For the text-containing cell, return its midpoint in (X, Y) coordinate format. 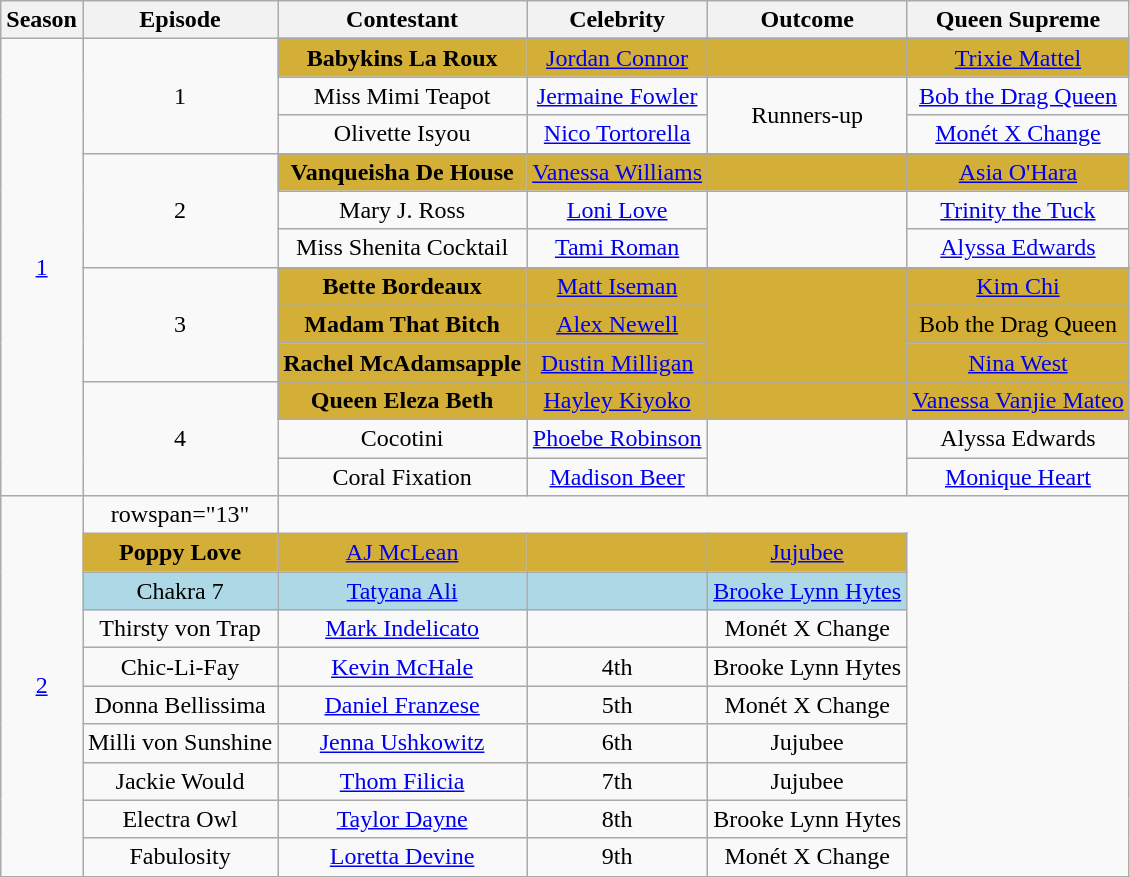
Madison Beer (618, 477)
Jordan Connor (618, 58)
9th (618, 857)
Daniel Franzese (402, 705)
Hayley Kiyoko (618, 400)
Poppy Love (180, 553)
Milli von Sunshine (180, 743)
7th (618, 781)
Babykins La Roux (402, 58)
Nina West (1018, 362)
Bette Bordeaux (402, 286)
Madam That Bitch (402, 324)
Fabulosity (180, 857)
Chic-Li-Fay (180, 667)
Mark Indelicato (402, 629)
Cocotini (402, 438)
Thirsty von Trap (180, 629)
Jermaine Fowler (618, 96)
5th (618, 705)
Loni Love (618, 210)
6th (618, 743)
AJ McLean (402, 553)
Runners-up (808, 115)
Dustin Milligan (618, 362)
3 (180, 324)
Donna Bellissima (180, 705)
Queen Supreme (1018, 20)
Miss Mimi Teapot (402, 96)
Monique Heart (1018, 477)
Thom Filicia (402, 781)
Season (42, 20)
Rachel McAdamsapple (402, 362)
Chakra 7 (180, 591)
rowspan="13" (180, 515)
Outcome (808, 20)
Kevin McHale (402, 667)
Jackie Would (180, 781)
Nico Tortorella (618, 134)
8th (618, 819)
Electra Owl (180, 819)
Contestant (402, 20)
Queen Eleza Beth (402, 400)
Loretta Devine (402, 857)
Mary J. Ross (402, 210)
Alex Newell (618, 324)
Phoebe Robinson (618, 438)
4th (618, 667)
Asia O'Hara (1018, 172)
Trixie Mattel (1018, 58)
Miss Shenita Cocktail (402, 248)
Vanessa Williams (618, 172)
Tami Roman (618, 248)
Coral Fixation (402, 477)
Tatyana Ali (402, 591)
Trinity the Tuck (1018, 210)
Matt Iseman (618, 286)
Kim Chi (1018, 286)
Olivette Isyou (402, 134)
Episode (180, 20)
4 (180, 438)
Taylor Dayne (402, 819)
Jenna Ushkowitz (402, 743)
Celebrity (618, 20)
Vanqueisha De House (402, 172)
Vanessa Vanjie Mateo (1018, 400)
